Capture the cell that displays the provided text and extract its (x, y) central coordinate. 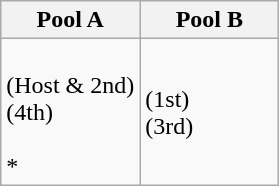
Pool B (210, 20)
Pool A (70, 20)
(Host & 2nd) (4th) * (70, 112)
(1st) (3rd) (210, 112)
